Detect which cell encompasses the target text, then output its (X, Y) center coordinate. 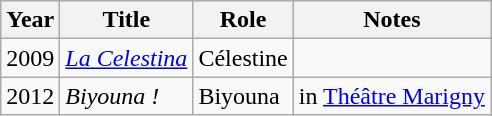
Notes (392, 20)
in Théâtre Marigny (392, 96)
2012 (30, 96)
Role (243, 20)
2009 (30, 58)
Year (30, 20)
La Celestina (126, 58)
Title (126, 20)
Célestine (243, 58)
Biyouna (243, 96)
Biyouna ! (126, 96)
